From the cell containing the given text, extract its center point as (X, Y) coordinate. 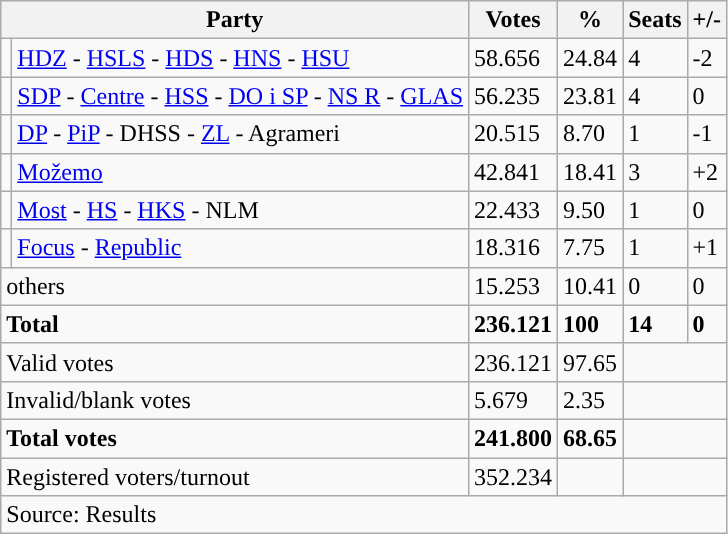
Valid votes (235, 362)
15.253 (514, 286)
Party (235, 20)
Možemo (240, 172)
DP - PiP - DHSS - ZL - Agrameri (240, 134)
14 (655, 324)
+2 (706, 172)
9.50 (590, 210)
+1 (706, 248)
58.656 (514, 58)
Seats (655, 20)
241.800 (514, 438)
5.679 (514, 400)
Focus - Republic (240, 248)
Most - HS - HKS - NLM (240, 210)
20.515 (514, 134)
HDZ - HSLS - HDS - HNS - HSU (240, 58)
others (235, 286)
22.433 (514, 210)
Votes (514, 20)
-2 (706, 58)
Total (235, 324)
56.235 (514, 96)
SDP - Centre - HSS - DO i SP - NS R - GLAS (240, 96)
-1 (706, 134)
Invalid/blank votes (235, 400)
100 (590, 324)
42.841 (514, 172)
2.35 (590, 400)
24.84 (590, 58)
68.65 (590, 438)
Registered voters/turnout (235, 477)
23.81 (590, 96)
Total votes (235, 438)
% (590, 20)
10.41 (590, 286)
18.316 (514, 248)
3 (655, 172)
Source: Results (364, 515)
+/- (706, 20)
18.41 (590, 172)
97.65 (590, 362)
7.75 (590, 248)
8.70 (590, 134)
352.234 (514, 477)
